For the text-containing cell, return its midpoint in [X, Y] coordinate format. 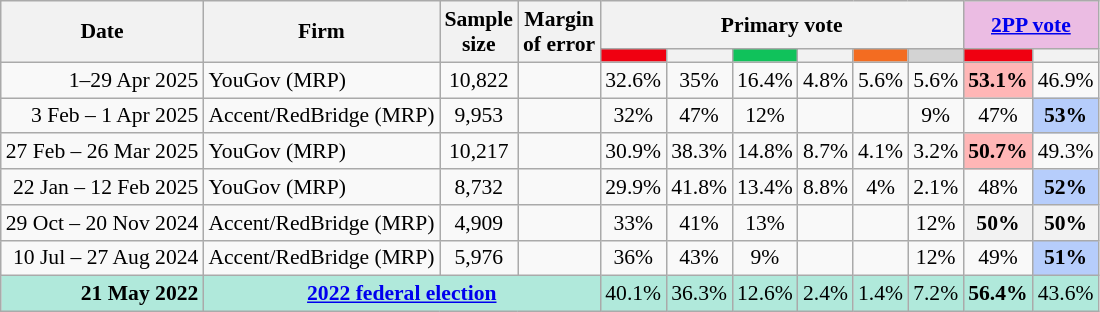
3.2% [936, 152]
49% [998, 258]
46.9% [1066, 80]
2PP vote [1030, 25]
5,976 [479, 258]
14.8% [765, 152]
10,822 [479, 80]
32% [633, 116]
35% [699, 80]
7.2% [936, 294]
8.7% [826, 152]
Marginof error [559, 32]
50.7% [998, 152]
48% [998, 187]
4% [880, 187]
16.4% [765, 80]
41.8% [699, 187]
36.3% [699, 294]
10 Jul – 27 Aug 2024 [102, 258]
4.8% [826, 80]
1.4% [880, 294]
4,909 [479, 223]
10,217 [479, 152]
Primary vote [782, 25]
2.4% [826, 294]
13% [765, 223]
51% [1066, 258]
40.1% [633, 294]
1–29 Apr 2025 [102, 80]
Date [102, 32]
43% [699, 258]
32.6% [633, 80]
52% [1066, 187]
43.6% [1066, 294]
53.1% [998, 80]
13.4% [765, 187]
27 Feb – 26 Mar 2025 [102, 152]
36% [633, 258]
56.4% [998, 294]
30.9% [633, 152]
Firm [321, 32]
8,732 [479, 187]
9,953 [479, 116]
29 Oct – 20 Nov 2024 [102, 223]
33% [633, 223]
4.1% [880, 152]
22 Jan – 12 Feb 2025 [102, 187]
3 Feb – 1 Apr 2025 [102, 116]
29.9% [633, 187]
Samplesize [479, 32]
12.6% [765, 294]
8.8% [826, 187]
41% [699, 223]
2.1% [936, 187]
38.3% [699, 152]
21 May 2022 [102, 294]
2022 federal election [402, 294]
53% [1066, 116]
49.3% [1066, 152]
